Identify which cell holds the provided text, then report its (x, y) central coordinate. 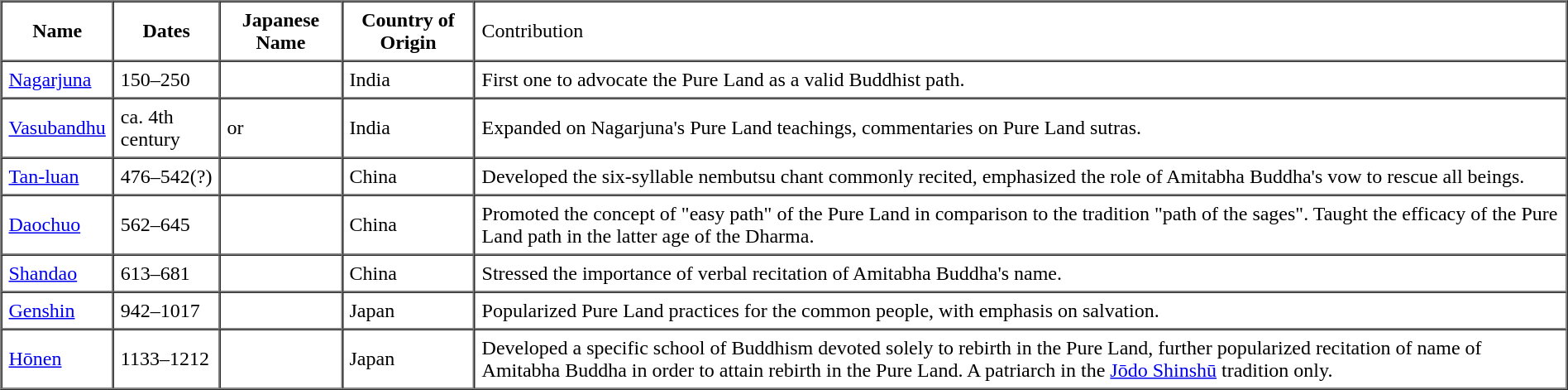
ca. 4th century (167, 128)
1133–1212 (167, 359)
Expanded on Nagarjuna's Pure Land teachings, commentaries on Pure Land sutras. (1021, 128)
Vasubandhu (58, 128)
Hōnen (58, 359)
First one to advocate the Pure Land as a valid Buddhist path. (1021, 79)
Dates (167, 31)
Contribution (1021, 31)
562–645 (167, 225)
Developed the six-syllable nembutsu chant commonly recited, emphasized the role of Amitabha Buddha's vow to rescue all beings. (1021, 176)
Stressed the importance of verbal recitation of Amitabha Buddha's name. (1021, 273)
Nagarjuna (58, 79)
Popularized Pure Land practices for the common people, with emphasis on salvation. (1021, 310)
Japanese Name (281, 31)
942–1017 (167, 310)
150–250 (167, 79)
Country of Origin (408, 31)
613–681 (167, 273)
Tan-luan (58, 176)
Shandao (58, 273)
Daochuo (58, 225)
476–542(?) (167, 176)
or (281, 128)
Genshin (58, 310)
Name (58, 31)
